Determine the (x, y) coordinate at the center of the cell enclosing the given text.  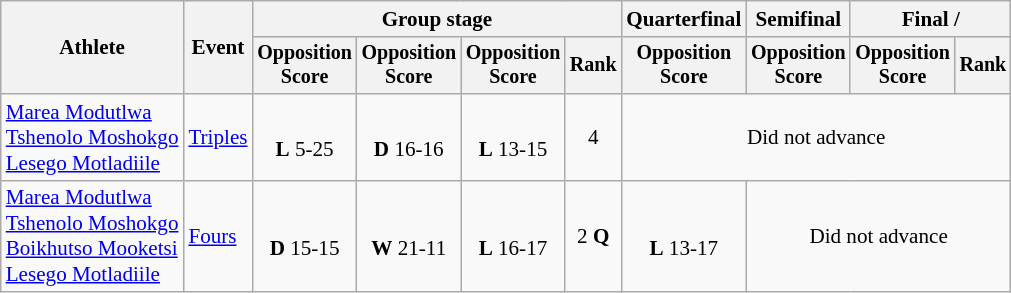
2 Q (593, 236)
L 16-17 (513, 236)
Semifinal (798, 18)
Marea ModutlwaTshenolo MoshokgoBoikhutso MooketsiLesego Motladiile (92, 236)
Final / (930, 18)
Event (218, 48)
Fours (218, 236)
Triples (218, 137)
D 15-15 (304, 236)
Marea ModutlwaTshenolo MoshokgoLesego Motladiile (92, 137)
Athlete (92, 48)
W 21-11 (409, 236)
L 5-25 (304, 137)
4 (593, 137)
L 13-15 (513, 137)
D 16-16 (409, 137)
Group stage (436, 18)
Quarterfinal (684, 18)
L 13-17 (684, 236)
